Pinpoint the cell where the given text exists, returning its [x, y] midpoint coordinate. 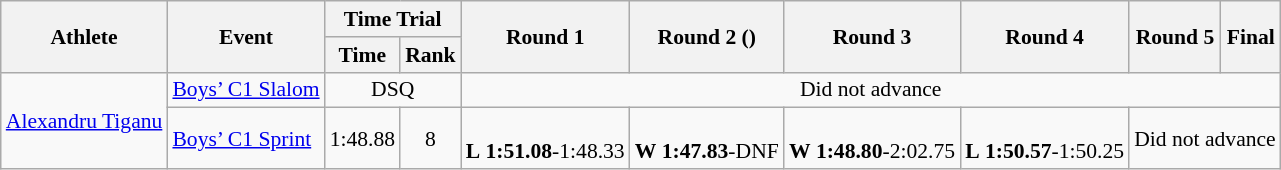
Round 2 () [707, 36]
8 [430, 138]
Round 4 [1044, 36]
L 1:51.08-1:48.33 [546, 138]
L 1:50.57-1:50.25 [1044, 138]
Event [246, 36]
W 1:48.80-2:02.75 [872, 138]
Rank [430, 55]
Round 1 [546, 36]
Round 5 [1175, 36]
Time [362, 55]
Alexandru Tiganu [84, 120]
Athlete [84, 36]
DSQ [393, 90]
W 1:47.83-DNF [707, 138]
Boys’ C1 Sprint [246, 138]
Final [1251, 36]
1:48.88 [362, 138]
Boys’ C1 Slalom [246, 90]
Round 3 [872, 36]
Time Trial [393, 19]
